Return (x, y) of the center of cell containing provided text 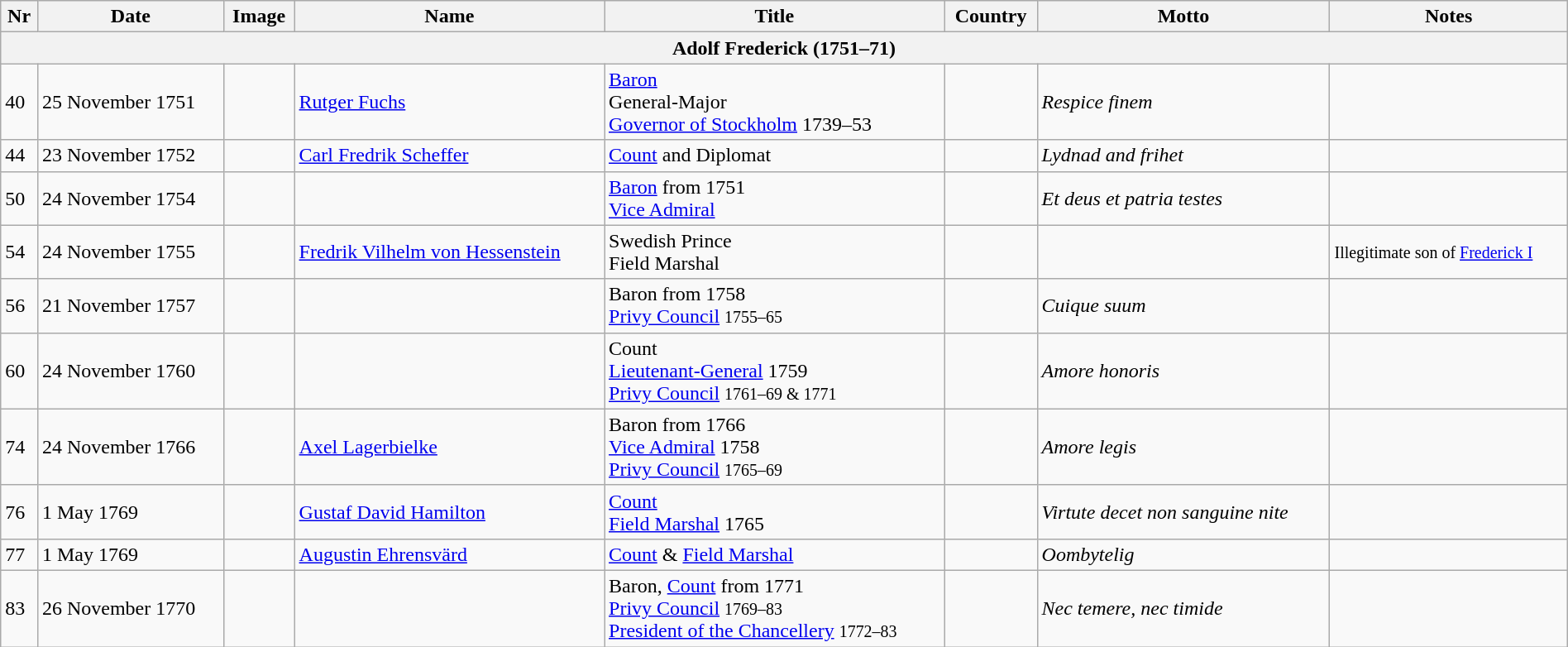
26 November 1770 (131, 608)
Date (131, 17)
23 November 1752 (131, 156)
Amore legis (1183, 447)
Title (775, 17)
CountLieutenant-General 1759Privy Council 1761–69 & 1771 (775, 371)
Nr (20, 17)
Cuique suum (1183, 306)
Adolf Frederick (1751–71) (784, 48)
Axel Lagerbielke (449, 447)
Augustin Ehrensvärd (449, 554)
Baron from 1751Vice Admiral (775, 199)
24 November 1755 (131, 252)
74 (20, 447)
60 (20, 371)
76 (20, 511)
Illegitimate son of Frederick I (1449, 252)
Baron from 1758Privy Council 1755–65 (775, 306)
24 November 1766 (131, 447)
Notes (1449, 17)
Nec temere, nec timide (1183, 608)
Image (259, 17)
Oombytelig (1183, 554)
Count and Diplomat (775, 156)
Respice finem (1183, 102)
24 November 1754 (131, 199)
50 (20, 199)
21 November 1757 (131, 306)
Count & Field Marshal (775, 554)
54 (20, 252)
Rutger Fuchs (449, 102)
Swedish PrinceField Marshal (775, 252)
Name (449, 17)
Lydnad and frihet (1183, 156)
Amore honoris (1183, 371)
Fredrik Vilhelm von Hessenstein (449, 252)
Baron from 1766Vice Admiral 1758Privy Council 1765–69 (775, 447)
Motto (1183, 17)
40 (20, 102)
Country (991, 17)
24 November 1760 (131, 371)
25 November 1751 (131, 102)
CountField Marshal 1765 (775, 511)
BaronGeneral-MajorGovernor of Stockholm 1739–53 (775, 102)
83 (20, 608)
Virtute decet non sanguine nite (1183, 511)
Baron, Count from 1771Privy Council 1769–83President of the Chancellery 1772–83 (775, 608)
Carl Fredrik Scheffer (449, 156)
Et deus et patria testes (1183, 199)
77 (20, 554)
44 (20, 156)
Gustaf David Hamilton (449, 511)
56 (20, 306)
